Scan for the cell matching the given text and deliver its [x, y] coordinate at center. 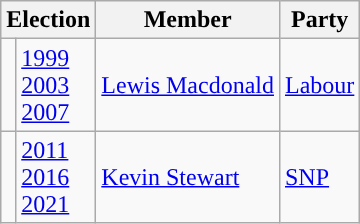
SNP [319, 177]
Party [319, 20]
Member [188, 20]
199920032007 [56, 85]
Lewis Macdonald [188, 85]
Kevin Stewart [188, 177]
201120162021 [56, 177]
Election [48, 20]
Labour [319, 85]
